Provide the [X, Y] coordinate of the cell's center where the given text is located.  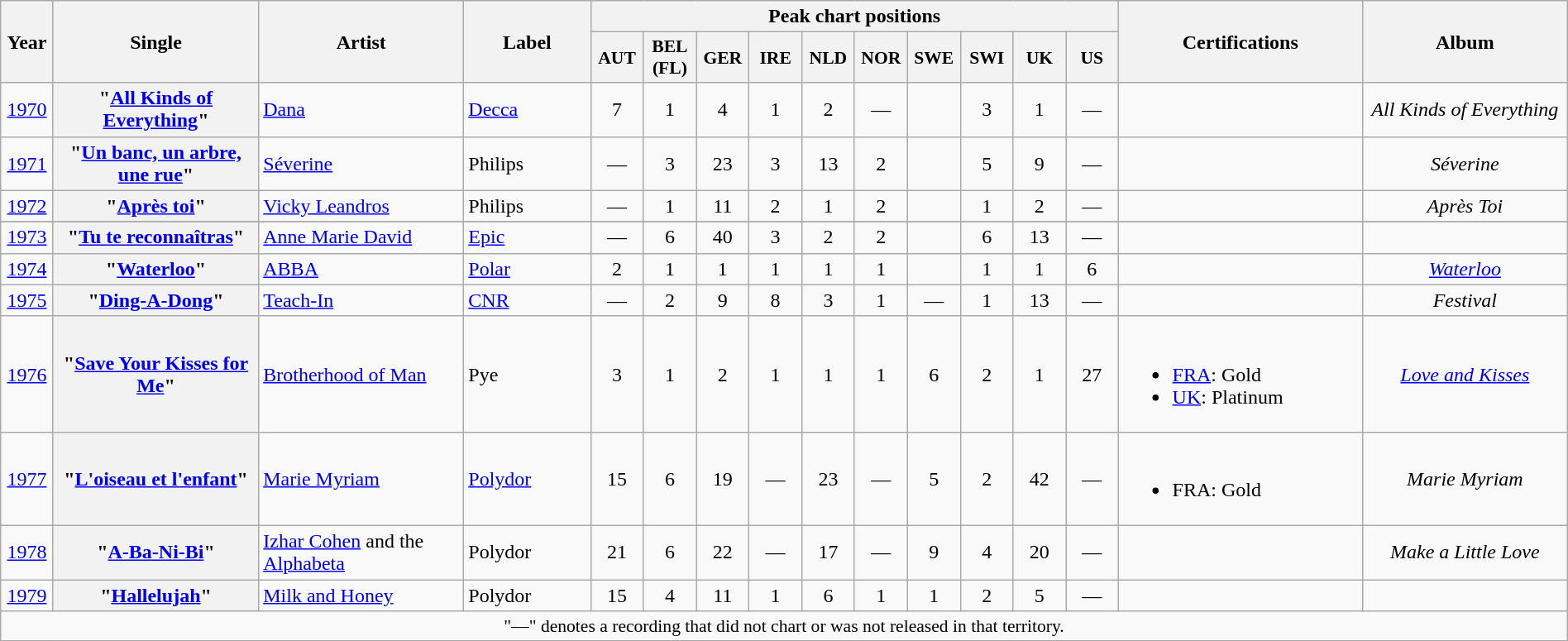
Festival [1465, 300]
19 [723, 478]
NOR [881, 58]
Artist [361, 41]
Polar [528, 269]
SWI [987, 58]
BEL(FL) [670, 58]
Peak chart positions [854, 17]
Love and Kisses [1465, 374]
1974 [26, 269]
"Un banc, un arbre, une rue" [155, 164]
Album [1465, 41]
"—" denotes a recording that did not chart or was not released in that territory. [784, 626]
1977 [26, 478]
Dana [361, 109]
17 [828, 553]
UK [1040, 58]
"Ding-A-Dong" [155, 300]
1979 [26, 595]
CNR [528, 300]
All Kinds of Everything [1465, 109]
Decca [528, 109]
Anne Marie David [361, 237]
21 [617, 553]
"Hallelujah" [155, 595]
8 [776, 300]
Year [26, 41]
AUT [617, 58]
Pye [528, 374]
Milk and Honey [361, 595]
"Save Your Kisses for Me" [155, 374]
GER [723, 58]
22 [723, 553]
"Tu te reconnaîtras" [155, 237]
1970 [26, 109]
27 [1092, 374]
Brotherhood of Man [361, 374]
"Après toi" [155, 206]
Single [155, 41]
1971 [26, 164]
Izhar Cohen and the Alphabeta [361, 553]
1975 [26, 300]
SWE [934, 58]
ABBA [361, 269]
1973 [26, 237]
Waterloo [1465, 269]
Teach-In [361, 300]
FRA: GoldUK: Platinum [1241, 374]
1972 [26, 206]
Après Toi [1465, 206]
Label [528, 41]
IRE [776, 58]
NLD [828, 58]
20 [1040, 553]
7 [617, 109]
40 [723, 237]
"All Kinds of Everything" [155, 109]
Vicky Leandros [361, 206]
42 [1040, 478]
Certifications [1241, 41]
"A-Ba-Ni-Bi" [155, 553]
Make a Little Love [1465, 553]
1976 [26, 374]
Epic [528, 237]
US [1092, 58]
1978 [26, 553]
FRA: Gold [1241, 478]
"Waterloo" [155, 269]
"L'oiseau et l'enfant" [155, 478]
